Return the (X, Y) coordinate for the center point of the cell that contains the specified text.  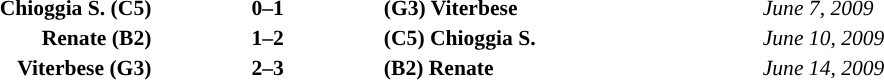
(C5) Chioggia S. (570, 38)
1–2 (267, 38)
